From the cell containing the given text, extract its center point as (x, y) coordinate. 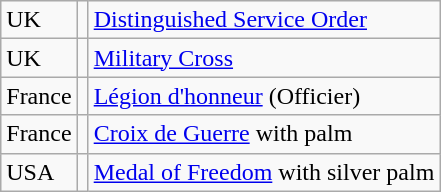
Medal of Freedom with silver palm (264, 172)
Distinguished Service Order (264, 20)
Légion d'honneur (Officier) (264, 96)
Croix de Guerre with palm (264, 134)
Military Cross (264, 58)
USA (39, 172)
